Provide the (x, y) coordinate of the cell's center where the given text is located.  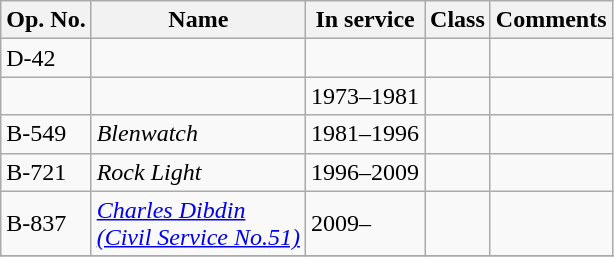
Comments (551, 20)
In service (366, 20)
B-549 (46, 134)
Blenwatch (198, 134)
Class (458, 20)
B-837 (46, 224)
D-42 (46, 58)
1981–1996 (366, 134)
2009– (366, 224)
Rock Light (198, 172)
1973–1981 (366, 96)
Op. No. (46, 20)
1996–2009 (366, 172)
Charles Dibdin(Civil Service No.51) (198, 224)
B-721 (46, 172)
Name (198, 20)
